Return the [X, Y] coordinate for the center point of the cell that contains the specified text.  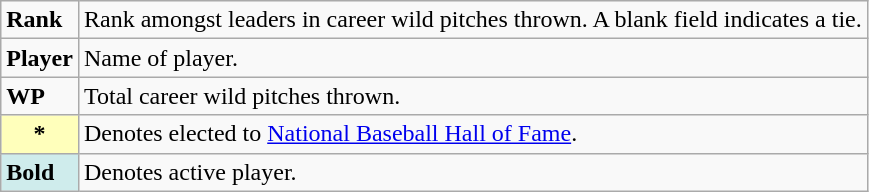
Player [40, 58]
Total career wild pitches thrown. [472, 96]
* [40, 134]
Bold [40, 172]
WP [40, 96]
Denotes elected to National Baseball Hall of Fame. [472, 134]
Rank amongst leaders in career wild pitches thrown. A blank field indicates a tie. [472, 20]
Name of player. [472, 58]
Denotes active player. [472, 172]
Rank [40, 20]
